Scan for the cell matching the given text and deliver its [X, Y] coordinate at center. 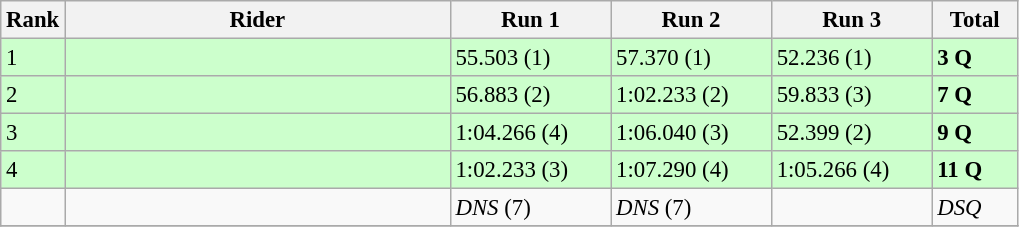
1:04.266 (4) [530, 133]
52.399 (2) [852, 133]
4 [33, 170]
56.883 (2) [530, 95]
57.370 (1) [692, 58]
Run 3 [852, 20]
59.833 (3) [852, 95]
11 Q [975, 170]
1:06.040 (3) [692, 133]
Run 1 [530, 20]
1:07.290 (4) [692, 170]
2 [33, 95]
1:02.233 (2) [692, 95]
7 Q [975, 95]
55.503 (1) [530, 58]
1:05.266 (4) [852, 170]
DSQ [975, 208]
Run 2 [692, 20]
3 [33, 133]
1:02.233 (3) [530, 170]
52.236 (1) [852, 58]
9 Q [975, 133]
Rank [33, 20]
1 [33, 58]
Total [975, 20]
Rider [258, 20]
3 Q [975, 58]
